Pinpoint the cell where the given text exists, returning its [x, y] midpoint coordinate. 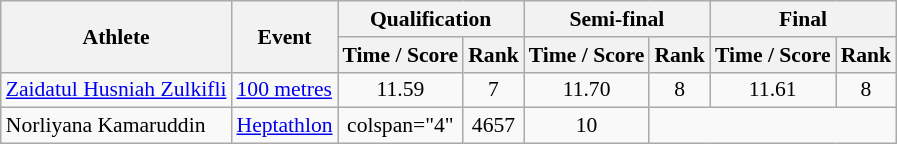
100 metres [284, 90]
Norliyana Kamaruddin [116, 126]
11.59 [401, 90]
Athlete [116, 36]
Heptathlon [284, 126]
colspan="4" [401, 126]
Qualification [431, 19]
4657 [494, 126]
7 [494, 90]
11.61 [773, 90]
10 [587, 126]
11.70 [587, 90]
Event [284, 36]
Semi-final [617, 19]
Final [803, 19]
Zaidatul Husniah Zulkifli [116, 90]
